For the text-containing cell, return its midpoint in (X, Y) coordinate format. 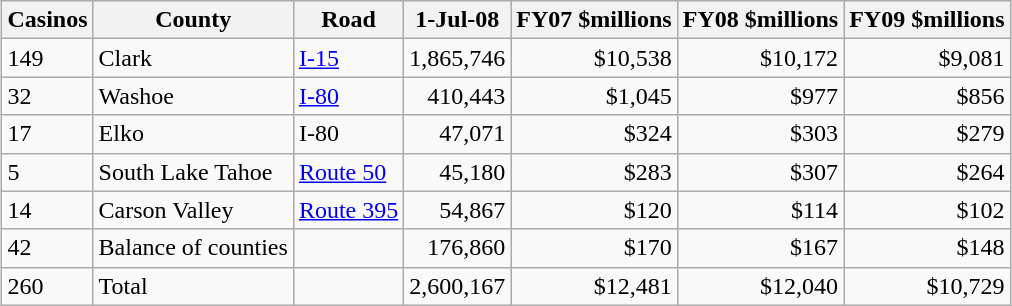
$324 (594, 134)
South Lake Tahoe (193, 172)
$167 (760, 248)
FY07 $millions (594, 20)
$10,172 (760, 58)
Clark (193, 58)
14 (48, 210)
Route 395 (348, 210)
Carson Valley (193, 210)
$120 (594, 210)
1,865,746 (458, 58)
$9,081 (927, 58)
FY09 $millions (927, 20)
$12,481 (594, 286)
Road (348, 20)
$114 (760, 210)
Balance of counties (193, 248)
Route 50 (348, 172)
$102 (927, 210)
45,180 (458, 172)
176,860 (458, 248)
Washoe (193, 96)
$279 (927, 134)
$10,729 (927, 286)
$977 (760, 96)
$283 (594, 172)
Casinos (48, 20)
54,867 (458, 210)
47,071 (458, 134)
$10,538 (594, 58)
I-15 (348, 58)
17 (48, 134)
32 (48, 96)
$264 (927, 172)
$1,045 (594, 96)
260 (48, 286)
$148 (927, 248)
42 (48, 248)
149 (48, 58)
$170 (594, 248)
5 (48, 172)
FY08 $millions (760, 20)
$856 (927, 96)
$303 (760, 134)
$12,040 (760, 286)
Elko (193, 134)
1-Jul-08 (458, 20)
410,443 (458, 96)
County (193, 20)
$307 (760, 172)
2,600,167 (458, 286)
Total (193, 286)
